Determine the [X, Y] coordinate at the center of the cell enclosing the given text.  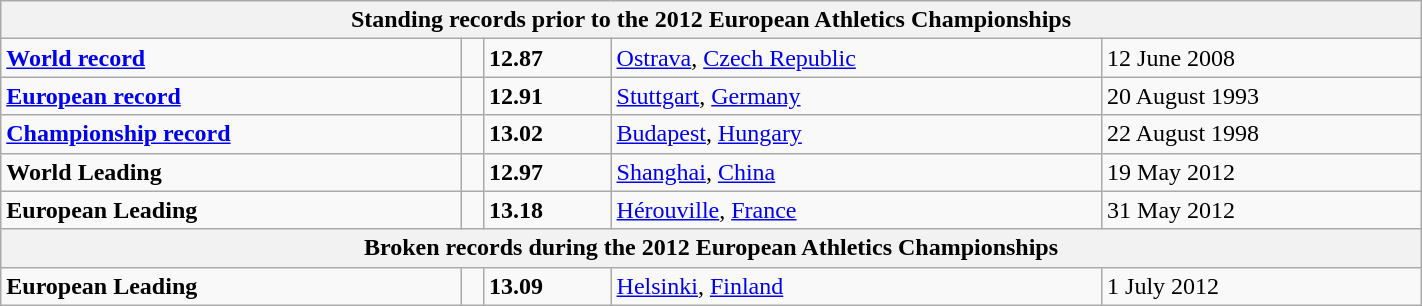
12 June 2008 [1262, 58]
Standing records prior to the 2012 European Athletics Championships [711, 20]
Stuttgart, Germany [856, 96]
Broken records during the 2012 European Athletics Championships [711, 248]
12.91 [548, 96]
31 May 2012 [1262, 210]
13.02 [548, 134]
13.09 [548, 286]
Helsinki, Finland [856, 286]
1 July 2012 [1262, 286]
European record [232, 96]
Shanghai, China [856, 172]
Budapest, Hungary [856, 134]
20 August 1993 [1262, 96]
World Leading [232, 172]
Hérouville, France [856, 210]
22 August 1998 [1262, 134]
12.87 [548, 58]
12.97 [548, 172]
13.18 [548, 210]
World record [232, 58]
Ostrava, Czech Republic [856, 58]
Championship record [232, 134]
19 May 2012 [1262, 172]
